Provide the [X, Y] coordinate of the cell's center where the given text is located.  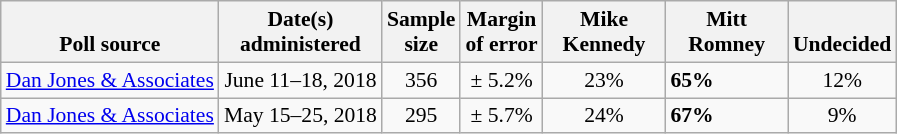
65% [726, 80]
356 [421, 80]
Undecided [842, 32]
67% [726, 116]
24% [604, 116]
Marginof error [501, 32]
Date(s)administered [300, 32]
MittRomney [726, 32]
MikeKennedy [604, 32]
23% [604, 80]
9% [842, 116]
Samplesize [421, 32]
12% [842, 80]
± 5.7% [501, 116]
Poll source [110, 32]
May 15–25, 2018 [300, 116]
June 11–18, 2018 [300, 80]
± 5.2% [501, 80]
295 [421, 116]
